Return the [X, Y] coordinate for the center point of the cell that contains the specified text.  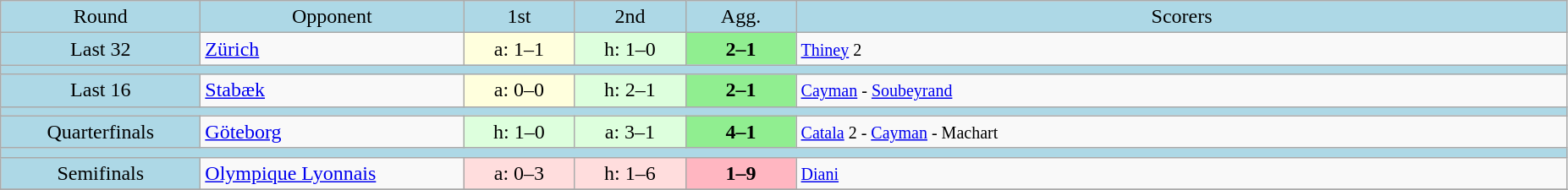
Göteborg [332, 132]
a: 1–1 [520, 49]
a: 3–1 [630, 132]
Agg. [741, 17]
h: 1–6 [630, 173]
1–9 [741, 173]
Catala 2 - Cayman - Machart [1181, 132]
Semifinals [101, 173]
Scorers [1181, 17]
Cayman - Soubeyrand [1181, 90]
Last 16 [101, 90]
Diani [1181, 173]
a: 0–0 [520, 90]
1st [520, 17]
Quarterfinals [101, 132]
Round [101, 17]
a: 0–3 [520, 173]
2nd [630, 17]
h: 2–1 [630, 90]
Last 32 [101, 49]
Thiney 2 [1181, 49]
Zürich [332, 49]
Olympique Lyonnais [332, 173]
4–1 [741, 132]
Opponent [332, 17]
Stabæk [332, 90]
